Identify which cell holds the provided text, then report its (x, y) central coordinate. 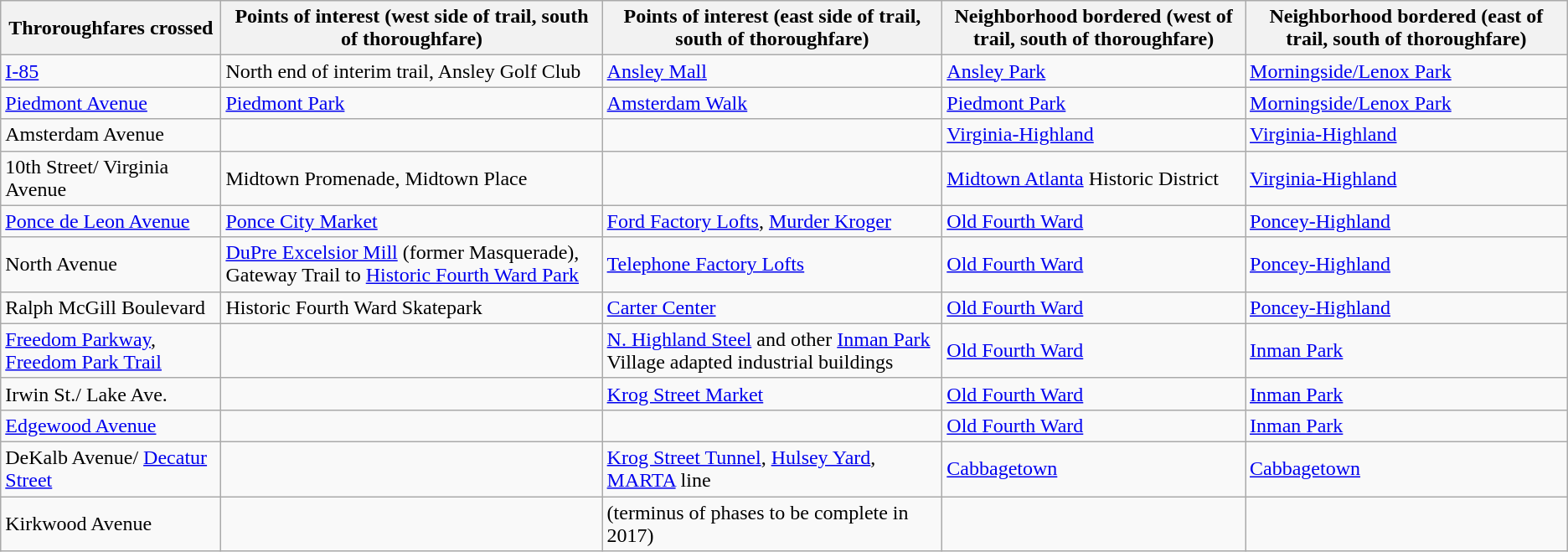
Ponce de Leon Avenue (111, 221)
10th Street/ Virginia Avenue (111, 178)
(terminus of phases to be complete in 2017) (772, 523)
N. Highland Steel and other Inman Park Village adapted industrial buildings (772, 350)
Ponce City Market (412, 221)
Edgewood Avenue (111, 426)
Krog Street Market (772, 394)
Krog Street Tunnel, Hulsey Yard, MARTA line (772, 469)
Amsterdam Walk (772, 103)
Historic Fourth Ward Skatepark (412, 307)
DeKalb Avenue/ Decatur Street (111, 469)
North end of interim trail, Ansley Golf Club (412, 71)
Points of interest (west side of trail, south of thoroughfare) (412, 28)
Ralph McGill Boulevard (111, 307)
Ansley Park (1094, 71)
Neighborhood bordered (east of trail, south of thoroughfare) (1407, 28)
North Avenue (111, 265)
Freedom Parkway, Freedom Park Trail (111, 350)
Midtown Atlanta Historic District (1094, 178)
Irwin St./ Lake Ave. (111, 394)
Ansley Mall (772, 71)
Neighborhood bordered (west of trail, south of thoroughfare) (1094, 28)
DuPre Excelsior Mill (former Masquerade), Gateway Trail to Historic Fourth Ward Park (412, 265)
Midtown Promenade, Midtown Place (412, 178)
Throroughfares crossed (111, 28)
Piedmont Avenue (111, 103)
Kirkwood Avenue (111, 523)
Points of interest (east side of trail, south of thoroughfare) (772, 28)
Ford Factory Lofts, Murder Kroger (772, 221)
Telephone Factory Lofts (772, 265)
I-85 (111, 71)
Carter Center (772, 307)
Amsterdam Avenue (111, 135)
